Pinpoint the cell where the given text exists, returning its (X, Y) midpoint coordinate. 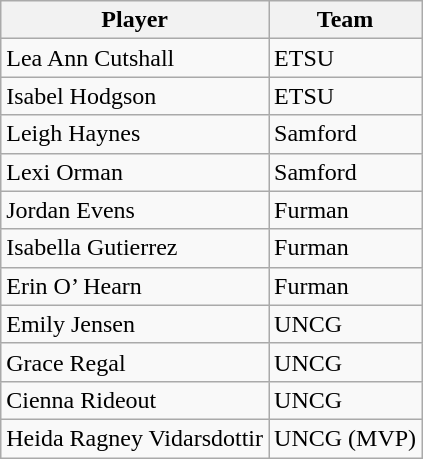
Isabel Hodgson (135, 96)
Leigh Haynes (135, 134)
Grace Regal (135, 362)
UNCG (MVP) (346, 438)
Isabella Gutierrez (135, 248)
Cienna Rideout (135, 400)
Emily Jensen (135, 324)
Erin O’ Hearn (135, 286)
Jordan Evens (135, 210)
Player (135, 20)
Lea Ann Cutshall (135, 58)
Heida Ragney Vidarsdottir (135, 438)
Team (346, 20)
Lexi Orman (135, 172)
